For the text-containing cell, return its midpoint in [X, Y] coordinate format. 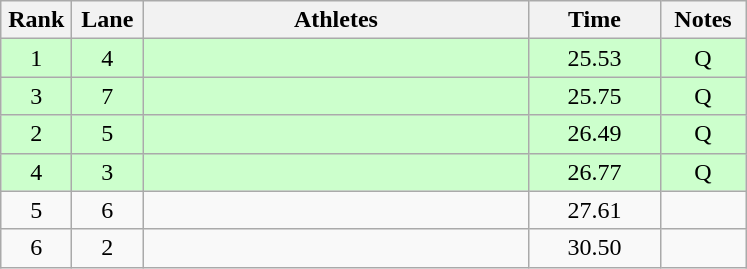
25.75 [594, 96]
Athletes [336, 20]
Notes [703, 20]
Rank [36, 20]
27.61 [594, 210]
1 [36, 58]
7 [108, 96]
Lane [108, 20]
26.49 [594, 134]
30.50 [594, 248]
Time [594, 20]
25.53 [594, 58]
26.77 [594, 172]
